Find where the given text appears and provide that cell's center as [X, Y] coordinate. 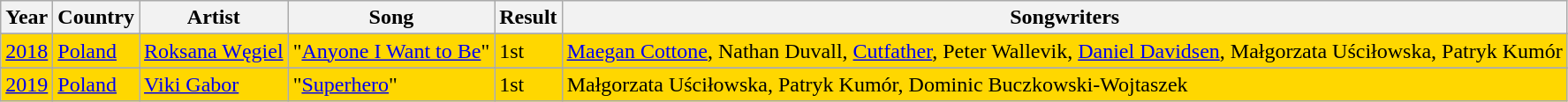
Artist [214, 18]
"Anyone I Want to Be" [391, 51]
Songwriters [1064, 18]
Country [96, 18]
Viki Gabor [214, 84]
2018 [27, 51]
"Superhero" [391, 84]
Maegan Cottone, Nathan Duvall, Cutfather, Peter Wallevik, Daniel Davidsen, Małgorzata Uściłowska, Patryk Kumór [1064, 51]
2019 [27, 84]
Małgorzata Uściłowska, Patryk Kumór, Dominic Buczkowski-Wojtaszek [1064, 84]
Result [528, 18]
Song [391, 18]
Roksana Węgiel [214, 51]
Year [27, 18]
